Return the (x, y) coordinate for the center point of the cell that contains the specified text.  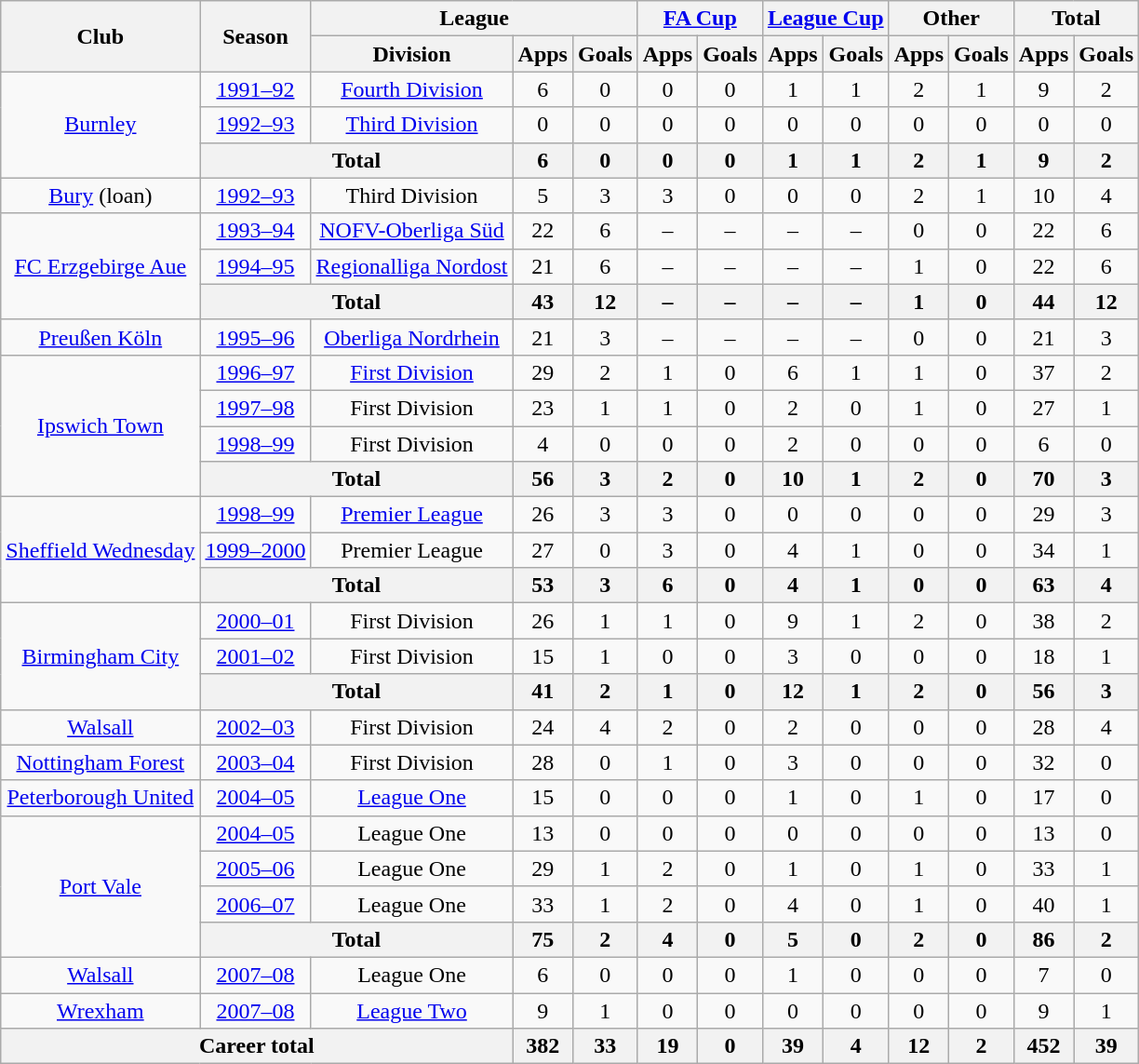
44 (1043, 302)
86 (1043, 939)
75 (543, 939)
24 (543, 727)
2001–02 (255, 656)
2006–07 (255, 904)
19 (667, 1046)
1993–94 (255, 231)
Bury (loan) (100, 195)
FA Cup (700, 19)
Career total (257, 1046)
2002–03 (255, 727)
2005–06 (255, 869)
1991–92 (255, 89)
Nottingham Forest (100, 762)
7 (1043, 975)
53 (543, 586)
Fourth Division (411, 89)
2000–01 (255, 621)
Preußen Köln (100, 337)
Sheffield Wednesday (100, 550)
18 (1043, 656)
37 (1043, 372)
382 (543, 1046)
League Two (411, 1010)
Season (255, 36)
1995–96 (255, 337)
League (475, 19)
41 (543, 692)
Division (411, 54)
1997–98 (255, 408)
70 (1043, 479)
Port Vale (100, 886)
Burnley (100, 125)
17 (1043, 798)
2003–04 (255, 762)
1996–97 (255, 372)
23 (543, 408)
Oberliga Nordrhein (411, 337)
38 (1043, 621)
Birmingham City (100, 656)
Wrexham (100, 1010)
63 (1043, 586)
32 (1043, 762)
43 (543, 302)
34 (1043, 550)
Other (951, 19)
League Cup (825, 19)
40 (1043, 904)
Club (100, 36)
NOFV-Oberliga Süd (411, 231)
FC Erzgebirge Aue (100, 266)
Ipswich Town (100, 425)
1994–95 (255, 266)
452 (1043, 1046)
Peterborough United (100, 798)
Regionalliga Nordost (411, 266)
1999–2000 (255, 550)
